Pinpoint the cell where the given text exists, returning its [X, Y] midpoint coordinate. 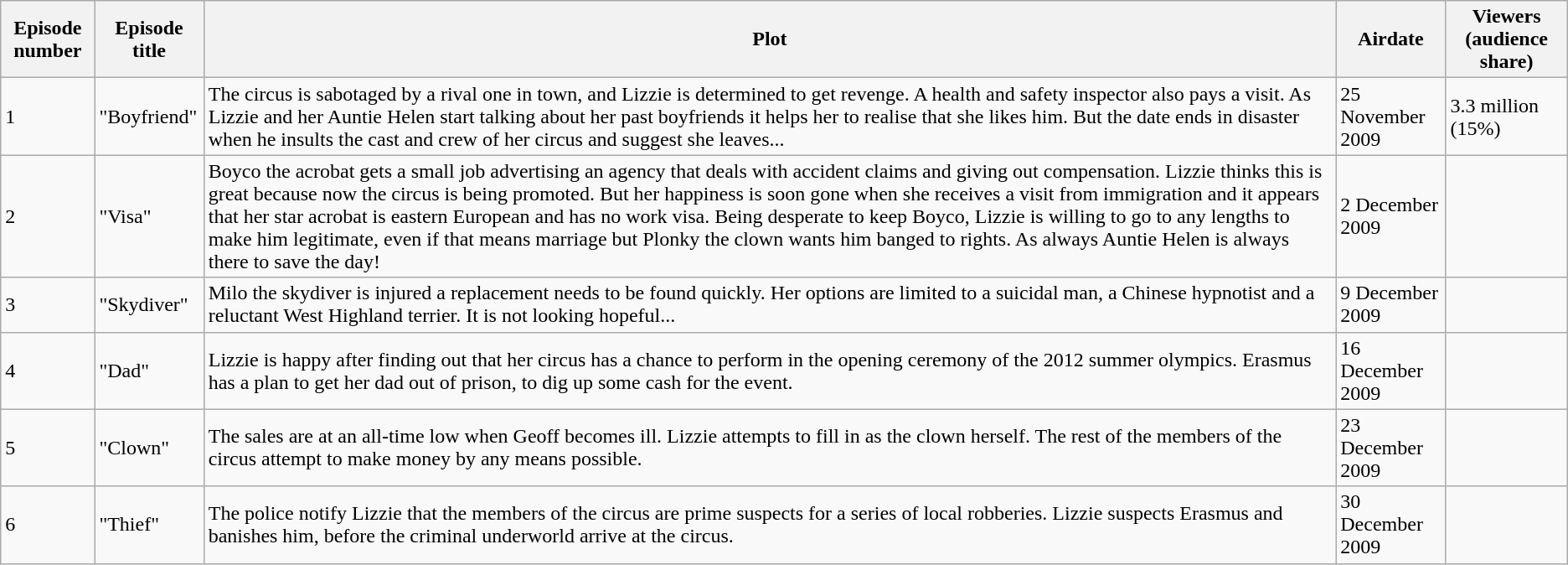
1 [48, 117]
5 [48, 448]
25 November 2009 [1390, 117]
3 [48, 305]
4 [48, 371]
30 December 2009 [1390, 525]
3.3 million (15%) [1506, 117]
Viewers (audience share) [1506, 39]
2 [48, 216]
"Skydiver" [149, 305]
Plot [770, 39]
Episode title [149, 39]
Airdate [1390, 39]
9 December 2009 [1390, 305]
"Clown" [149, 448]
23 December 2009 [1390, 448]
16 December 2009 [1390, 371]
"Dad" [149, 371]
6 [48, 525]
"Visa" [149, 216]
"Thief" [149, 525]
2 December 2009 [1390, 216]
"Boyfriend" [149, 117]
Episode number [48, 39]
